Extract the (X, Y) coordinate from the center of the cell holding the provided text.  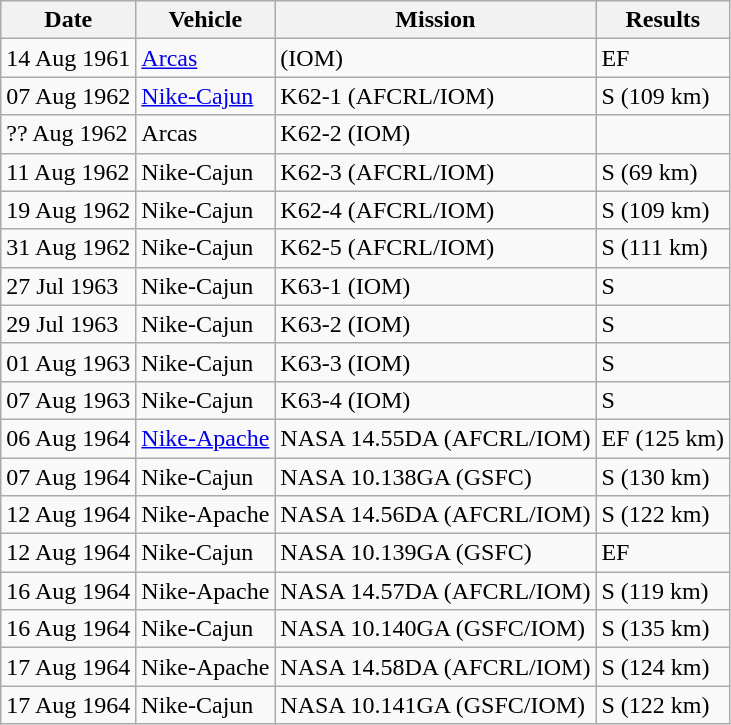
K62-2 (IOM) (436, 134)
NASA 14.55DA (AFCRL/IOM) (436, 438)
14 Aug 1961 (68, 58)
(IOM) (436, 58)
EF (125 km) (663, 438)
S (69 km) (663, 172)
K63-2 (IOM) (436, 324)
NASA 10.140GA (GSFC/IOM) (436, 629)
NASA 14.58DA (AFCRL/IOM) (436, 667)
K62-5 (AFCRL/IOM) (436, 248)
NASA 10.138GA (GSFC) (436, 477)
29 Jul 1963 (68, 324)
27 Jul 1963 (68, 286)
01 Aug 1963 (68, 362)
K62-3 (AFCRL/IOM) (436, 172)
06 Aug 1964 (68, 438)
07 Aug 1964 (68, 477)
K62-1 (AFCRL/IOM) (436, 96)
11 Aug 1962 (68, 172)
S (119 km) (663, 591)
07 Aug 1963 (68, 400)
Mission (436, 20)
19 Aug 1962 (68, 210)
NASA 14.57DA (AFCRL/IOM) (436, 591)
S (135 km) (663, 629)
31 Aug 1962 (68, 248)
Vehicle (206, 20)
K63-3 (IOM) (436, 362)
K62-4 (AFCRL/IOM) (436, 210)
?? Aug 1962 (68, 134)
NASA 14.56DA (AFCRL/IOM) (436, 515)
K63-1 (IOM) (436, 286)
K63-4 (IOM) (436, 400)
NASA 10.141GA (GSFC/IOM) (436, 705)
07 Aug 1962 (68, 96)
Date (68, 20)
S (124 km) (663, 667)
S (111 km) (663, 248)
S (130 km) (663, 477)
NASA 10.139GA (GSFC) (436, 553)
Results (663, 20)
